Scan for the cell matching the given text and deliver its (x, y) coordinate at center. 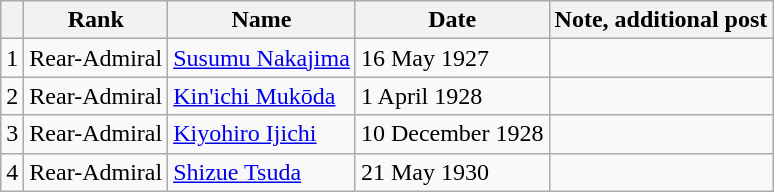
Kiyohiro Ijichi (262, 134)
4 (12, 172)
1 (12, 58)
21 May 1930 (452, 172)
Susumu Nakajima (262, 58)
10 December 1928 (452, 134)
3 (12, 134)
Kin'ichi Mukōda (262, 96)
Name (262, 20)
2 (12, 96)
Shizue Tsuda (262, 172)
1 April 1928 (452, 96)
Note, additional post (661, 20)
16 May 1927 (452, 58)
Rank (96, 20)
Date (452, 20)
